For the text-containing cell, return its midpoint in (x, y) coordinate format. 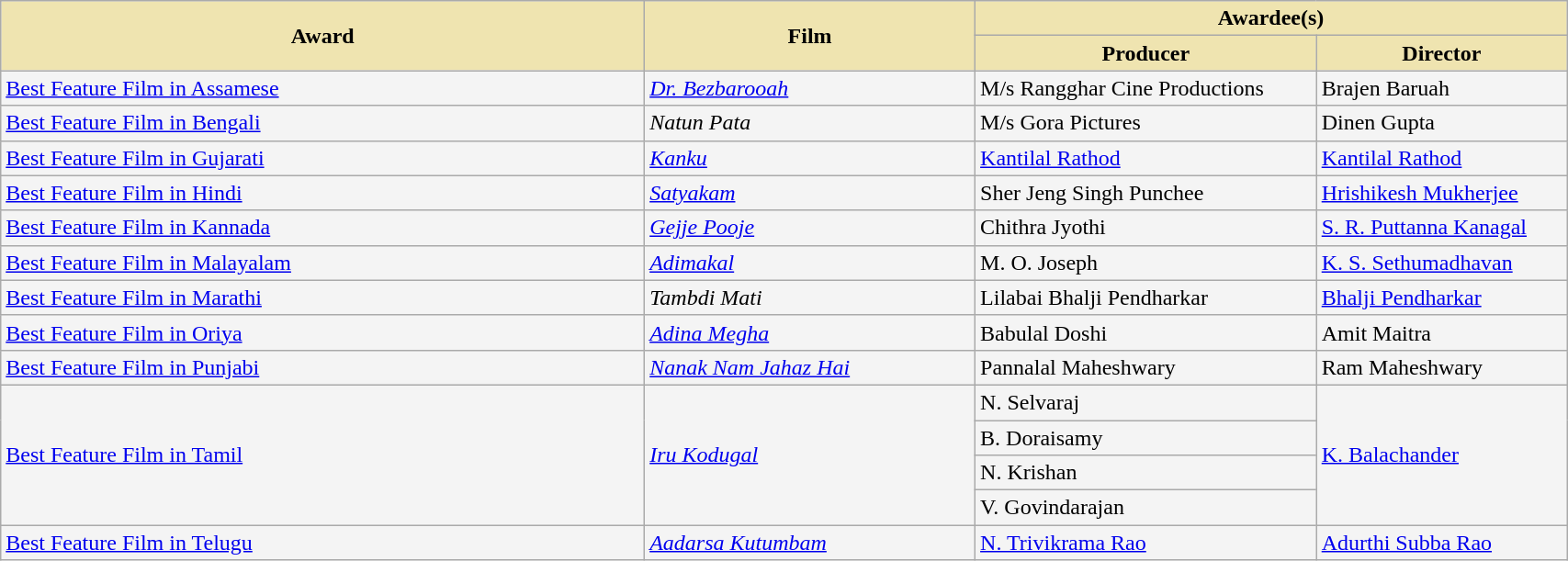
Kanku (810, 158)
Film (810, 36)
Iru Kodugal (810, 454)
Nanak Nam Jahaz Hai (810, 367)
M/s Rangghar Cine Productions (1146, 88)
Gejje Pooje (810, 228)
S. R. Puttanna Kanagal (1441, 228)
Pannalal Maheshwary (1146, 367)
Dr. Bezbarooah (810, 88)
N. Selvaraj (1146, 402)
K. Balachander (1441, 454)
Natun Pata (810, 123)
Best Feature Film in Bengali (323, 123)
M. O. Joseph (1146, 263)
Best Feature Film in Punjabi (323, 367)
Best Feature Film in Hindi (323, 193)
Adimakal (810, 263)
Adina Megha (810, 332)
M/s Gora Pictures (1146, 123)
Chithra Jyothi (1146, 228)
Hrishikesh Mukherjee (1441, 193)
Lilabai Bhalji Pendharkar (1146, 297)
K. S. Sethumadhavan (1441, 263)
N. Krishan (1146, 473)
Director (1441, 53)
B. Doraisamy (1146, 438)
Best Feature Film in Assamese (323, 88)
N. Trivikrama Rao (1146, 543)
Best Feature Film in Kannada (323, 228)
Best Feature Film in Marathi (323, 297)
Satyakam (810, 193)
Best Feature Film in Telugu (323, 543)
Best Feature Film in Tamil (323, 454)
Bhalji Pendharkar (1441, 297)
Producer (1146, 53)
Best Feature Film in Gujarati (323, 158)
Tambdi Mati (810, 297)
Awardee(s) (1271, 18)
Babulal Doshi (1146, 332)
Brajen Baruah (1441, 88)
Amit Maitra (1441, 332)
Sher Jeng Singh Punchee (1146, 193)
Ram Maheshwary (1441, 367)
V. Govindarajan (1146, 508)
Adurthi Subba Rao (1441, 543)
Dinen Gupta (1441, 123)
Aadarsa Kutumbam (810, 543)
Best Feature Film in Malayalam (323, 263)
Award (323, 36)
Best Feature Film in Oriya (323, 332)
